Locate the cell with the specified text and output its [x, y] center coordinate. 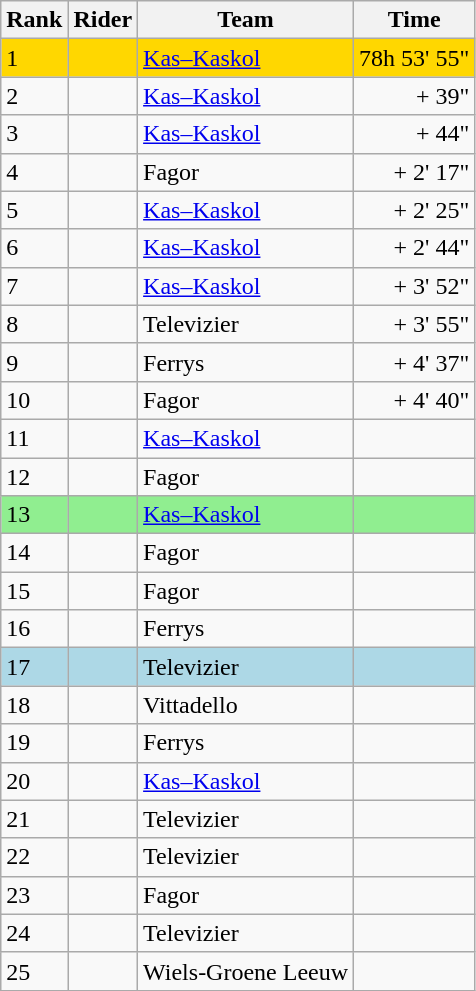
2 [34, 96]
16 [34, 629]
Rider [103, 20]
6 [34, 248]
+ 44" [414, 134]
+ 4' 37" [414, 362]
1 [34, 58]
10 [34, 400]
14 [34, 553]
24 [34, 933]
22 [34, 857]
+ 2' 25" [414, 210]
9 [34, 362]
12 [34, 477]
11 [34, 438]
21 [34, 819]
8 [34, 324]
+ 39" [414, 96]
Team [246, 20]
7 [34, 286]
78h 53' 55" [414, 58]
+ 2' 44" [414, 248]
25 [34, 971]
Vittadello [246, 705]
17 [34, 667]
+ 4' 40" [414, 400]
19 [34, 743]
20 [34, 781]
+ 3' 55" [414, 324]
Rank [34, 20]
+ 2' 17" [414, 172]
23 [34, 895]
18 [34, 705]
13 [34, 515]
15 [34, 591]
Time [414, 20]
Wiels-Groene Leeuw [246, 971]
3 [34, 134]
4 [34, 172]
5 [34, 210]
+ 3' 52" [414, 286]
